Scan for the cell matching the given text and deliver its [x, y] coordinate at center. 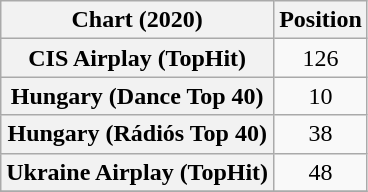
10 [321, 96]
126 [321, 58]
38 [321, 134]
CIS Airplay (TopHit) [138, 58]
Position [321, 20]
Hungary (Dance Top 40) [138, 96]
Hungary (Rádiós Top 40) [138, 134]
Ukraine Airplay (TopHit) [138, 172]
Chart (2020) [138, 20]
48 [321, 172]
